Return the (x, y) coordinate for the center point of the cell that contains the specified text.  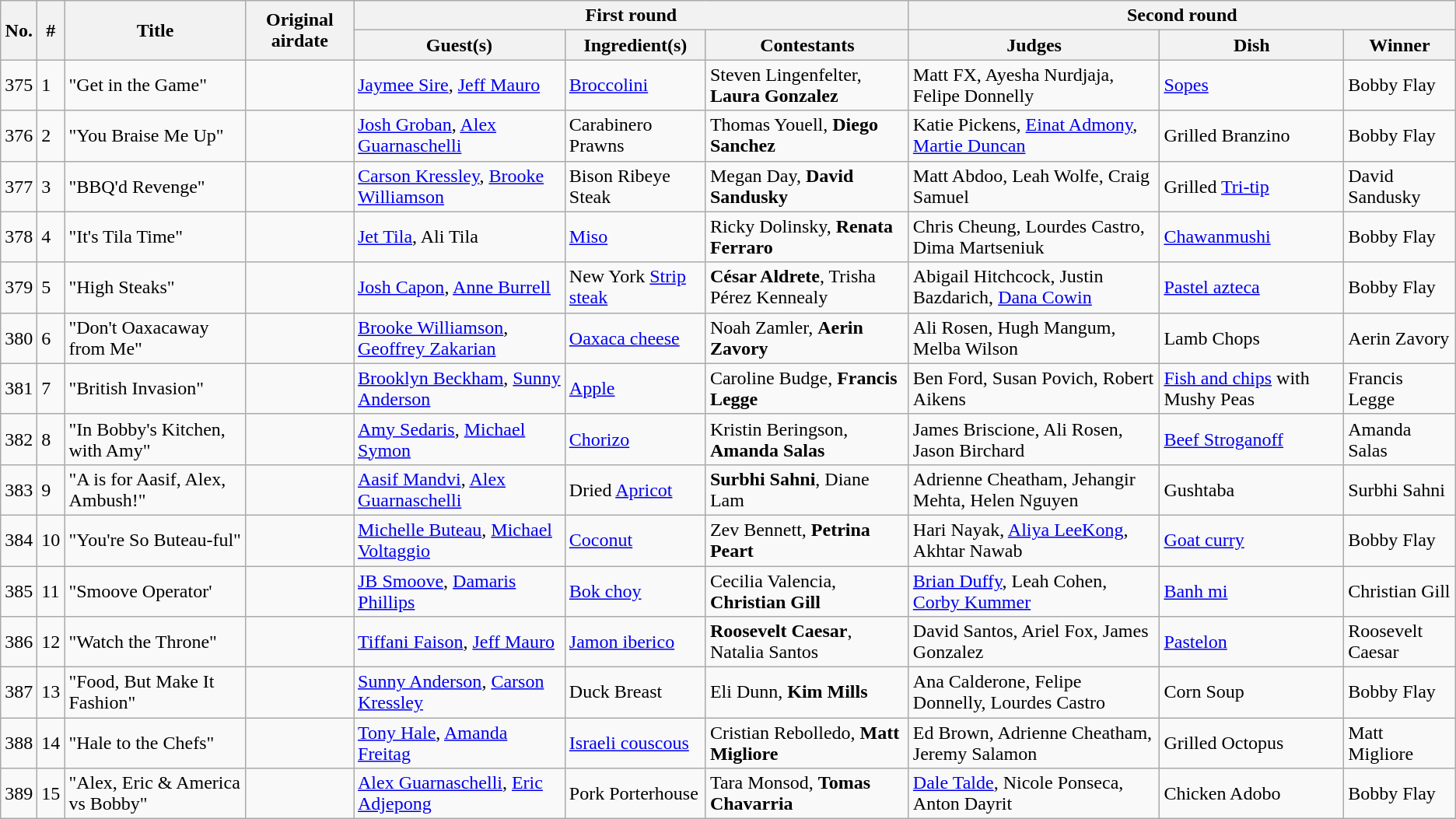
Francis Legge (1400, 389)
387 (19, 692)
Dried Apricot (635, 490)
Judges (1034, 45)
"Don't Oaxacaway from Me" (156, 338)
376 (19, 135)
"You Braise Me Up" (156, 135)
Amanda Salas (1400, 439)
7 (51, 389)
Abigail Hitchcock, Justin Bazdarich, Dana Cowin (1034, 288)
Sunny Anderson, Carson Kressley (459, 692)
11 (51, 591)
"Food, But Make It Fashion" (156, 692)
"You're So Buteau-ful" (156, 540)
No. (19, 30)
Oaxaca cheese (635, 338)
Broccolini (635, 86)
Brian Duffy, Leah Cohen, Corby Kummer (1034, 591)
Thomas Youell, Diego Sanchez (807, 135)
Jaymee Sire, Jeff Mauro (459, 86)
378 (19, 236)
Aerin Zavory (1400, 338)
Ali Rosen, Hugh Mangum, Melba Wilson (1034, 338)
Winner (1400, 45)
Grilled Octopus (1252, 744)
"High Steaks" (156, 288)
JB Smoove, Damaris Phillips (459, 591)
Hari Nayak, Aliya LeeKong, Akhtar Nawab (1034, 540)
Brooke Williamson, Geoffrey Zakarian (459, 338)
Banh mi (1252, 591)
Matt Abdoo, Leah Wolfe, Craig Samuel (1034, 187)
"Smoove Operator' (156, 591)
Contestants (807, 45)
389 (19, 793)
David Sandusky (1400, 187)
Pastel azteca (1252, 288)
Sopes (1252, 86)
Dale Talde, Nicole Ponseca, Anton Dayrit (1034, 793)
Ana Calderone, Felipe Donnelly, Lourdes Castro (1034, 692)
Second round (1182, 16)
Katie Pickens, Einat Admony, Martie Duncan (1034, 135)
Josh Groban, Alex Guarnaschelli (459, 135)
Steven Lingenfelter, Laura Gonzalez (807, 86)
Kristin Beringson, Amanda Salas (807, 439)
Dish (1252, 45)
Jet Tila, Ali Tila (459, 236)
382 (19, 439)
386 (19, 642)
Alex Guarnaschelli, Eric Adjepong (459, 793)
Jamon iberico (635, 642)
385 (19, 591)
384 (19, 540)
Tony Hale, Amanda Freitag (459, 744)
3 (51, 187)
383 (19, 490)
Beef Stroganoff (1252, 439)
"A is for Aasif, Alex, Ambush!" (156, 490)
Matt Migliore (1400, 744)
Eli Dunn, Kim Mills (807, 692)
5 (51, 288)
First round (631, 16)
Chorizo (635, 439)
10 (51, 540)
Caroline Budge, Francis Legge (807, 389)
Apple (635, 389)
Aasif Mandvi, Alex Guarnaschelli (459, 490)
Israeli couscous (635, 744)
Coconut (635, 540)
Surbhi Sahni, Diane Lam (807, 490)
Title (156, 30)
Pastelon (1252, 642)
Zev Bennett, Petrina Peart (807, 540)
"In Bobby's Kitchen, with Amy" (156, 439)
Duck Breast (635, 692)
Lamb Chops (1252, 338)
Ed Brown, Adrienne Cheatham, Jeremy Salamon (1034, 744)
"British Invasion" (156, 389)
Original airdate (299, 30)
"Get in the Game" (156, 86)
381 (19, 389)
Grilled Tri-tip (1252, 187)
Cecilia Valencia, Christian Gill (807, 591)
Fish and chips with Mushy Peas (1252, 389)
"Alex, Eric & America vs Bobby" (156, 793)
Tara Monsod, Tomas Chavarria (807, 793)
David Santos, Ariel Fox, James Gonzalez (1034, 642)
Ben Ford, Susan Povich, Robert Aikens (1034, 389)
380 (19, 338)
Josh Capon, Anne Burrell (459, 288)
Chris Cheung, Lourdes Castro, Dima Martseniuk (1034, 236)
Noah Zamler, Aerin Zavory (807, 338)
César Aldrete, Trisha Pérez Kennealy (807, 288)
2 (51, 135)
4 (51, 236)
Matt FX, Ayesha Nurdjaja, Felipe Donnelly (1034, 86)
"BBQ'd Revenge" (156, 187)
"It's Tila Time" (156, 236)
1 (51, 86)
Carabinero Prawns (635, 135)
Roosevelt Caesar (1400, 642)
Michelle Buteau, Michael Voltaggio (459, 540)
13 (51, 692)
Brooklyn Beckham, Sunny Anderson (459, 389)
"Hale to the Chefs" (156, 744)
Adrienne Cheatham, Jehangir Mehta, Helen Nguyen (1034, 490)
Surbhi Sahni (1400, 490)
14 (51, 744)
Carson Kressley, Brooke Williamson (459, 187)
"Watch the Throne" (156, 642)
Amy Sedaris, Michael Symon (459, 439)
375 (19, 86)
Tiffani Faison, Jeff Mauro (459, 642)
Goat curry (1252, 540)
15 (51, 793)
6 (51, 338)
James Briscione, Ali Rosen, Jason Birchard (1034, 439)
Megan Day, David Sandusky (807, 187)
8 (51, 439)
Chawanmushi (1252, 236)
Corn Soup (1252, 692)
Christian Gill (1400, 591)
Gushtaba (1252, 490)
Chicken Adobo (1252, 793)
9 (51, 490)
Ricky Dolinsky, Renata Ferraro (807, 236)
377 (19, 187)
Miso (635, 236)
12 (51, 642)
Bison Ribeye Steak (635, 187)
Roosevelt Caesar, Natalia Santos (807, 642)
Grilled Branzino (1252, 135)
Pork Porterhouse (635, 793)
Guest(s) (459, 45)
388 (19, 744)
379 (19, 288)
New York Strip steak (635, 288)
Ingredient(s) (635, 45)
Cristian Rebolledo, Matt Migliore (807, 744)
Bok choy (635, 591)
# (51, 30)
